Extract the [x, y] coordinate from the center of the cell holding the provided text.  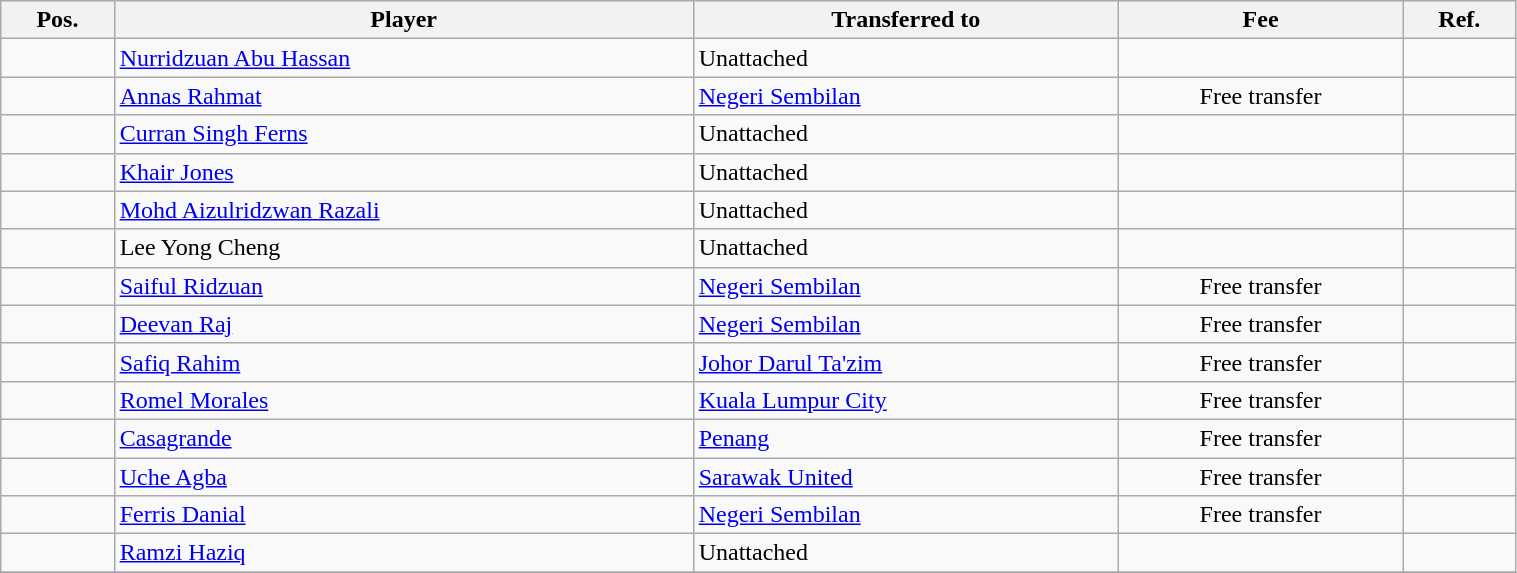
Safiq Rahim [404, 362]
Player [404, 20]
Curran Singh Ferns [404, 134]
Lee Yong Cheng [404, 248]
Romel Morales [404, 400]
Sarawak United [906, 477]
Ferris Danial [404, 515]
Johor Darul Ta'zim [906, 362]
Deevan Raj [404, 324]
Annas Rahmat [404, 96]
Kuala Lumpur City [906, 400]
Ref. [1460, 20]
Pos. [58, 20]
Fee [1260, 20]
Uche Agba [404, 477]
Khair Jones [404, 172]
Saiful Ridzuan [404, 286]
Nurridzuan Abu Hassan [404, 58]
Casagrande [404, 438]
Mohd Aizulridzwan Razali [404, 210]
Ramzi Haziq [404, 553]
Transferred to [906, 20]
Penang [906, 438]
